From the cell containing the given text, extract its center point as (X, Y) coordinate. 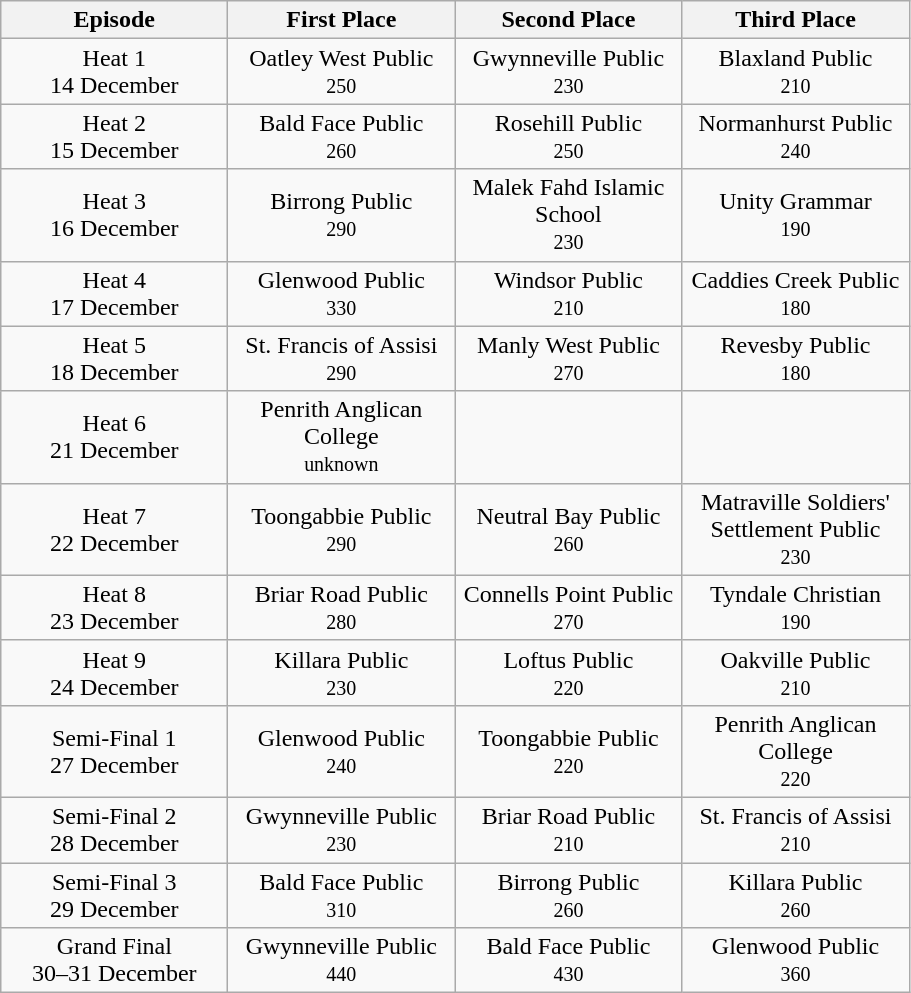
Revesby Public180 (796, 358)
Second Place (568, 20)
Semi-Final 228 December (114, 830)
Semi-Final 329 December (114, 894)
Windsor Public210 (568, 294)
Malek Fahd Islamic School230 (568, 215)
Bald Face Public310 (342, 894)
Oakville Public210 (796, 672)
Glenwood Public330 (342, 294)
St. Francis of Assisi290 (342, 358)
Manly West Public270 (568, 358)
Gwynneville Public440 (342, 960)
Neutral Bay Public260 (568, 529)
Heat 823 December (114, 608)
Glenwood Public240 (342, 751)
Blaxland Public210 (796, 72)
Killara Public230 (342, 672)
Heat 417 December (114, 294)
Heat 518 December (114, 358)
Heat 722 December (114, 529)
Killara Public260 (796, 894)
Toongabbie Public220 (568, 751)
Episode (114, 20)
First Place (342, 20)
Bald Face Public260 (342, 136)
Toongabbie Public290 (342, 529)
Connells Point Public270 (568, 608)
Matraville Soldiers' Settlement Public230 (796, 529)
Unity Grammar190 (796, 215)
Penrith Anglican Collegeunknown (342, 437)
Third Place (796, 20)
St. Francis of Assisi210 (796, 830)
Glenwood Public360 (796, 960)
Birrong Public290 (342, 215)
Caddies Creek Public180 (796, 294)
Tyndale Christian190 (796, 608)
Heat 114 December (114, 72)
Semi-Final 127 December (114, 751)
Heat 316 December (114, 215)
Bald Face Public430 (568, 960)
Normanhurst Public240 (796, 136)
Heat 924 December (114, 672)
Penrith Anglican College220 (796, 751)
Briar Road Public280 (342, 608)
Loftus Public220 (568, 672)
Briar Road Public210 (568, 830)
Grand Final30–31 December (114, 960)
Oatley West Public250 (342, 72)
Rosehill Public250 (568, 136)
Heat 621 December (114, 437)
Heat 215 December (114, 136)
Birrong Public260 (568, 894)
